Provide the [x, y] coordinate of the cell's center where the given text is located.  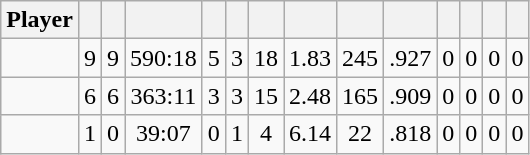
6.14 [310, 134]
245 [360, 58]
.909 [410, 96]
15 [266, 96]
5 [214, 58]
1.83 [310, 58]
18 [266, 58]
165 [360, 96]
.818 [410, 134]
590:18 [164, 58]
22 [360, 134]
2.48 [310, 96]
4 [266, 134]
Player [40, 20]
39:07 [164, 134]
363:11 [164, 96]
.927 [410, 58]
